Extract the [x, y] coordinate from the center of the cell holding the provided text.  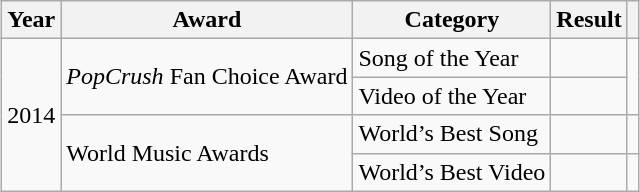
PopCrush Fan Choice Award [207, 77]
Result [589, 20]
2014 [32, 115]
World’s Best Video [452, 172]
World’s Best Song [452, 134]
Award [207, 20]
Video of the Year [452, 96]
World Music Awards [207, 153]
Category [452, 20]
Song of the Year [452, 58]
Year [32, 20]
